Search for the cell housing the specified text and yield its (x, y) center coordinate. 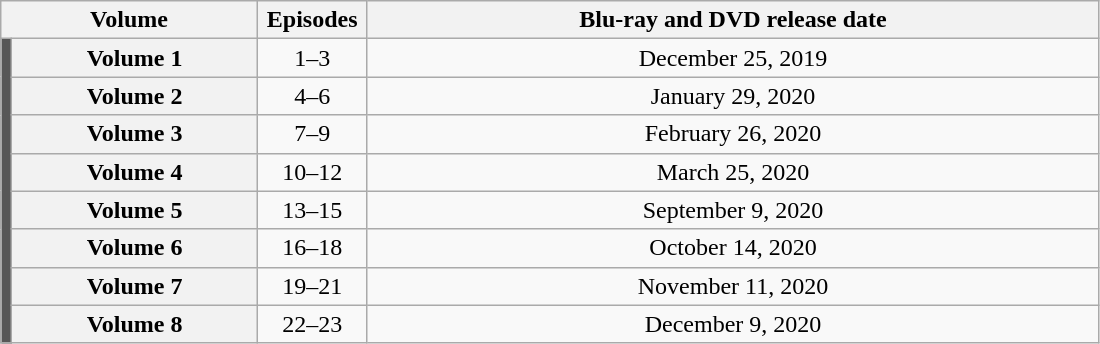
13–15 (312, 210)
Volume 3 (134, 134)
Volume 8 (134, 324)
January 29, 2020 (733, 96)
Blu-ray and DVD release date (733, 20)
10–12 (312, 172)
Volume 2 (134, 96)
1–3 (312, 58)
December 25, 2019 (733, 58)
September 9, 2020 (733, 210)
February 26, 2020 (733, 134)
Volume 6 (134, 248)
4–6 (312, 96)
7–9 (312, 134)
19–21 (312, 286)
Episodes (312, 20)
Volume 5 (134, 210)
16–18 (312, 248)
22–23 (312, 324)
October 14, 2020 (733, 248)
Volume 4 (134, 172)
Volume (129, 20)
March 25, 2020 (733, 172)
Volume 1 (134, 58)
Volume 7 (134, 286)
November 11, 2020 (733, 286)
December 9, 2020 (733, 324)
